Search for the cell housing the specified text and yield its (x, y) center coordinate. 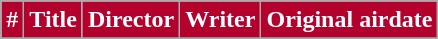
Title (54, 20)
Director (130, 20)
# (12, 20)
Original airdate (350, 20)
Writer (220, 20)
